Detect which cell encompasses the target text, then output its (x, y) center coordinate. 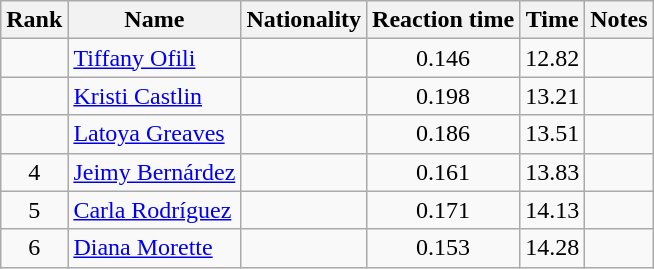
0.161 (444, 172)
13.51 (552, 134)
13.83 (552, 172)
0.153 (444, 248)
Nationality (304, 20)
12.82 (552, 58)
4 (34, 172)
Reaction time (444, 20)
Name (154, 20)
6 (34, 248)
0.146 (444, 58)
0.186 (444, 134)
Rank (34, 20)
Time (552, 20)
Carla Rodríguez (154, 210)
Kristi Castlin (154, 96)
13.21 (552, 96)
Diana Morette (154, 248)
Latoya Greaves (154, 134)
Jeimy Bernárdez (154, 172)
Tiffany Ofili (154, 58)
Notes (619, 20)
14.13 (552, 210)
14.28 (552, 248)
5 (34, 210)
0.171 (444, 210)
0.198 (444, 96)
